Locate the cell with the specified text and output its (x, y) center coordinate. 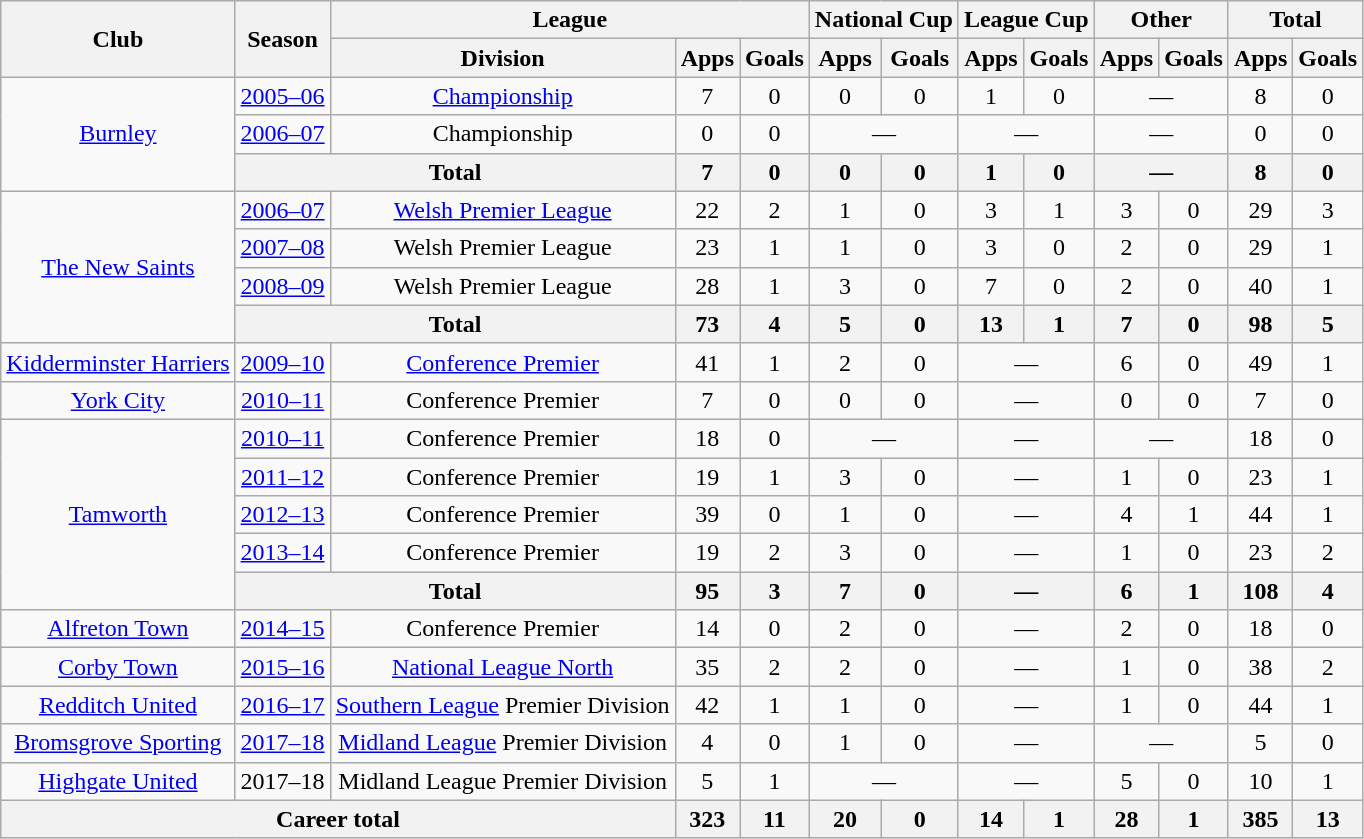
2005–06 (282, 96)
Other (1161, 20)
Division (502, 58)
95 (707, 591)
2014–15 (282, 629)
39 (707, 515)
2007–08 (282, 248)
108 (1260, 591)
National Cup (884, 20)
Highgate United (118, 781)
2009–10 (282, 362)
2015–16 (282, 667)
10 (1260, 781)
York City (118, 400)
41 (707, 362)
40 (1260, 286)
20 (845, 819)
2016–17 (282, 705)
National League North (502, 667)
2013–14 (282, 553)
2012–13 (282, 515)
49 (1260, 362)
The New Saints (118, 267)
22 (707, 210)
2008–09 (282, 286)
73 (707, 324)
11 (775, 819)
Alfreton Town (118, 629)
323 (707, 819)
98 (1260, 324)
Redditch United (118, 705)
Season (282, 39)
Burnley (118, 134)
Bromsgrove Sporting (118, 743)
Southern League Premier Division (502, 705)
42 (707, 705)
League (570, 20)
Kidderminster Harriers (118, 362)
Corby Town (118, 667)
Tamworth (118, 514)
League Cup (1026, 20)
Club (118, 39)
2011–12 (282, 477)
38 (1260, 667)
Career total (338, 819)
35 (707, 667)
385 (1260, 819)
